Pinpoint the cell where the given text exists, returning its (X, Y) midpoint coordinate. 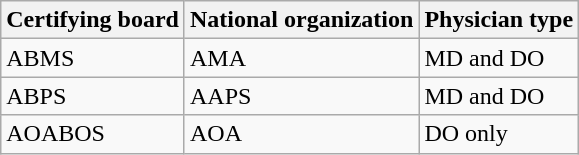
AAPS (301, 96)
National organization (301, 20)
ABPS (93, 96)
AMA (301, 58)
Certifying board (93, 20)
Physician type (499, 20)
AOA (301, 134)
AOABOS (93, 134)
ABMS (93, 58)
DO only (499, 134)
